Identify which cell holds the provided text, then report its (X, Y) central coordinate. 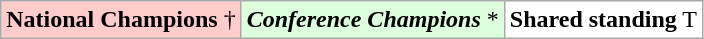
Conference Champions * (372, 20)
Shared standing T (603, 20)
National Champions † (121, 20)
